Determine the (X, Y) coordinate at the center of the cell enclosing the given text.  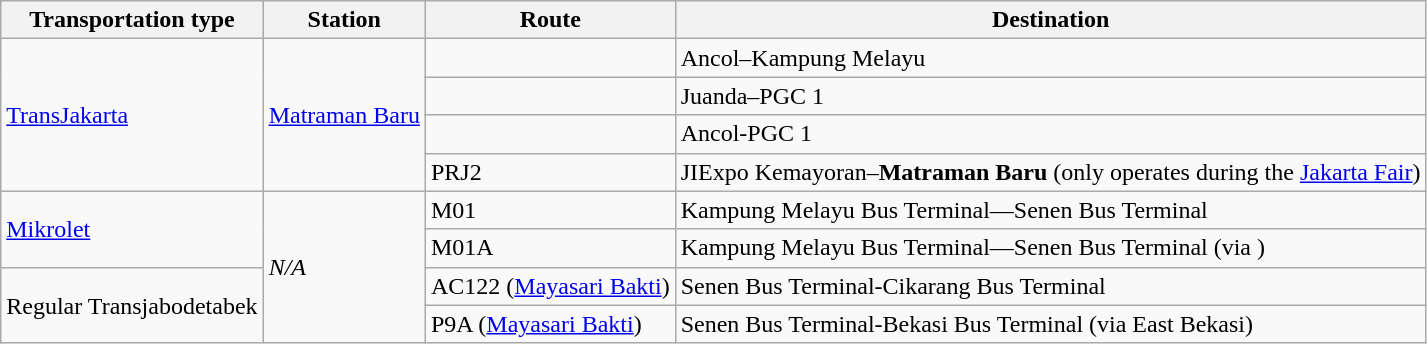
Ancol–Kampung Melayu (1050, 58)
Matraman Baru (344, 115)
Destination (1050, 20)
Station (344, 20)
N/A (344, 267)
JIExpo Kemayoran–Matraman Baru (only operates during the Jakarta Fair) (1050, 172)
Ancol-PGC 1 (1050, 134)
Transportation type (132, 20)
M01 (550, 210)
Mikrolet (132, 229)
Kampung Melayu Bus Terminal—Senen Bus Terminal (1050, 210)
PRJ2 (550, 172)
Juanda–PGC 1 (1050, 96)
Kampung Melayu Bus Terminal—Senen Bus Terminal (via ) (1050, 248)
P9A (Mayasari Bakti) (550, 324)
Route (550, 20)
AC122 (Mayasari Bakti) (550, 286)
M01A (550, 248)
Senen Bus Terminal-Cikarang Bus Terminal (1050, 286)
TransJakarta (132, 115)
Senen Bus Terminal-Bekasi Bus Terminal (via East Bekasi) (1050, 324)
Regular Transjabodetabek (132, 305)
